For the text-containing cell, return its midpoint in [x, y] coordinate format. 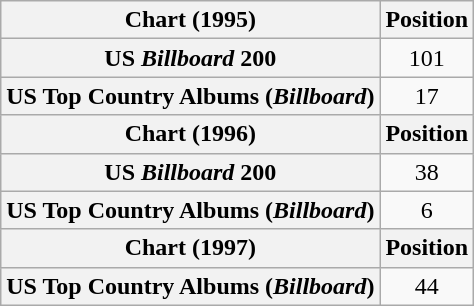
44 [427, 286]
Chart (1997) [190, 248]
Chart (1995) [190, 20]
38 [427, 172]
6 [427, 210]
17 [427, 96]
Chart (1996) [190, 134]
101 [427, 58]
